Provide the [x, y] coordinate of the cell's center where the given text is located.  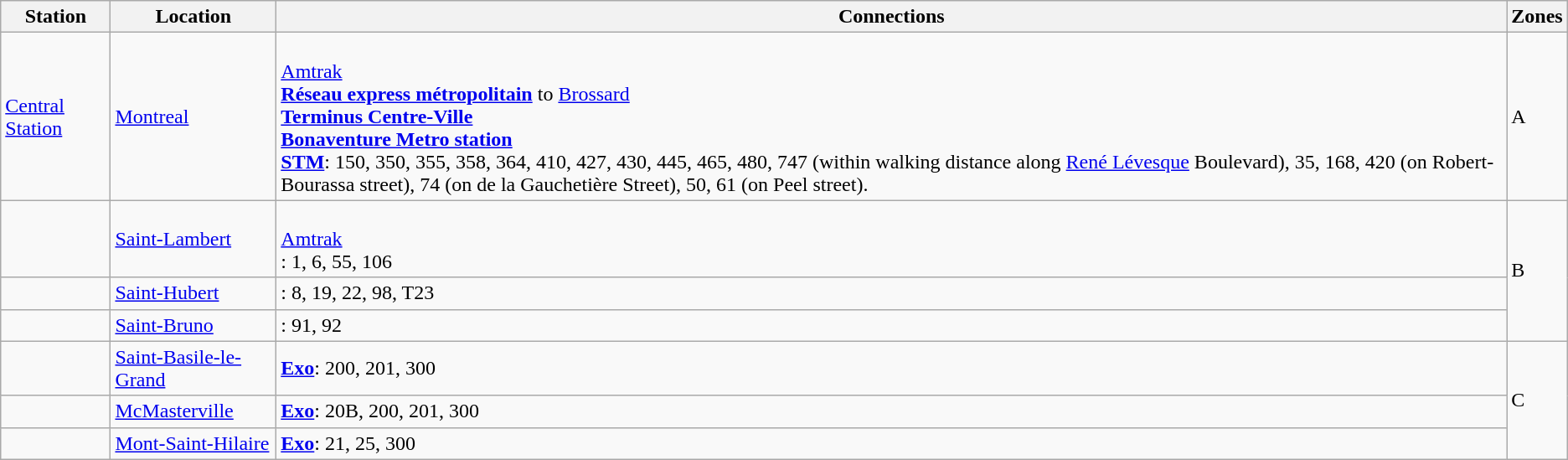
Central Station [55, 116]
Exo: 200, 201, 300 [891, 369]
Zones [1537, 17]
C [1537, 401]
Saint-Lambert [193, 239]
B [1537, 271]
Amtrak : 1, 6, 55, 106 [891, 239]
Saint-Basile-le-Grand [193, 369]
Location [193, 17]
: 91, 92 [891, 325]
: 8, 19, 22, 98, T23 [891, 293]
Mont-Saint-Hilaire [193, 443]
McMasterville [193, 411]
Connections [891, 17]
A [1537, 116]
Station [55, 17]
Exo: 20B, 200, 201, 300 [891, 411]
Saint-Hubert [193, 293]
Saint-Bruno [193, 325]
Montreal [193, 116]
Exo: 21, 25, 300 [891, 443]
